Search for the cell housing the specified text and yield its [X, Y] center coordinate. 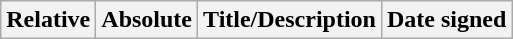
Absolute [147, 20]
Title/Description [290, 20]
Date signed [446, 20]
Relative [48, 20]
